Detect which cell encompasses the target text, then output its (x, y) center coordinate. 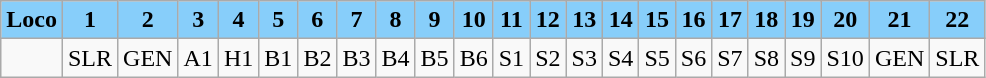
B1 (278, 58)
15 (657, 20)
B4 (396, 58)
7 (356, 20)
1 (90, 20)
19 (803, 20)
18 (766, 20)
6 (318, 20)
10 (474, 20)
9 (434, 20)
20 (845, 20)
S7 (730, 58)
5 (278, 20)
S9 (803, 58)
2 (148, 20)
B5 (434, 58)
S2 (548, 58)
S1 (511, 58)
16 (693, 20)
A1 (198, 58)
S6 (693, 58)
12 (548, 20)
14 (620, 20)
S4 (620, 58)
S5 (657, 58)
B2 (318, 58)
17 (730, 20)
B6 (474, 58)
8 (396, 20)
H1 (238, 58)
4 (238, 20)
3 (198, 20)
13 (584, 20)
22 (958, 20)
S8 (766, 58)
Loco (32, 20)
B3 (356, 58)
S10 (845, 58)
21 (899, 20)
S3 (584, 58)
11 (511, 20)
